Return [x, y] of the center of cell containing provided text 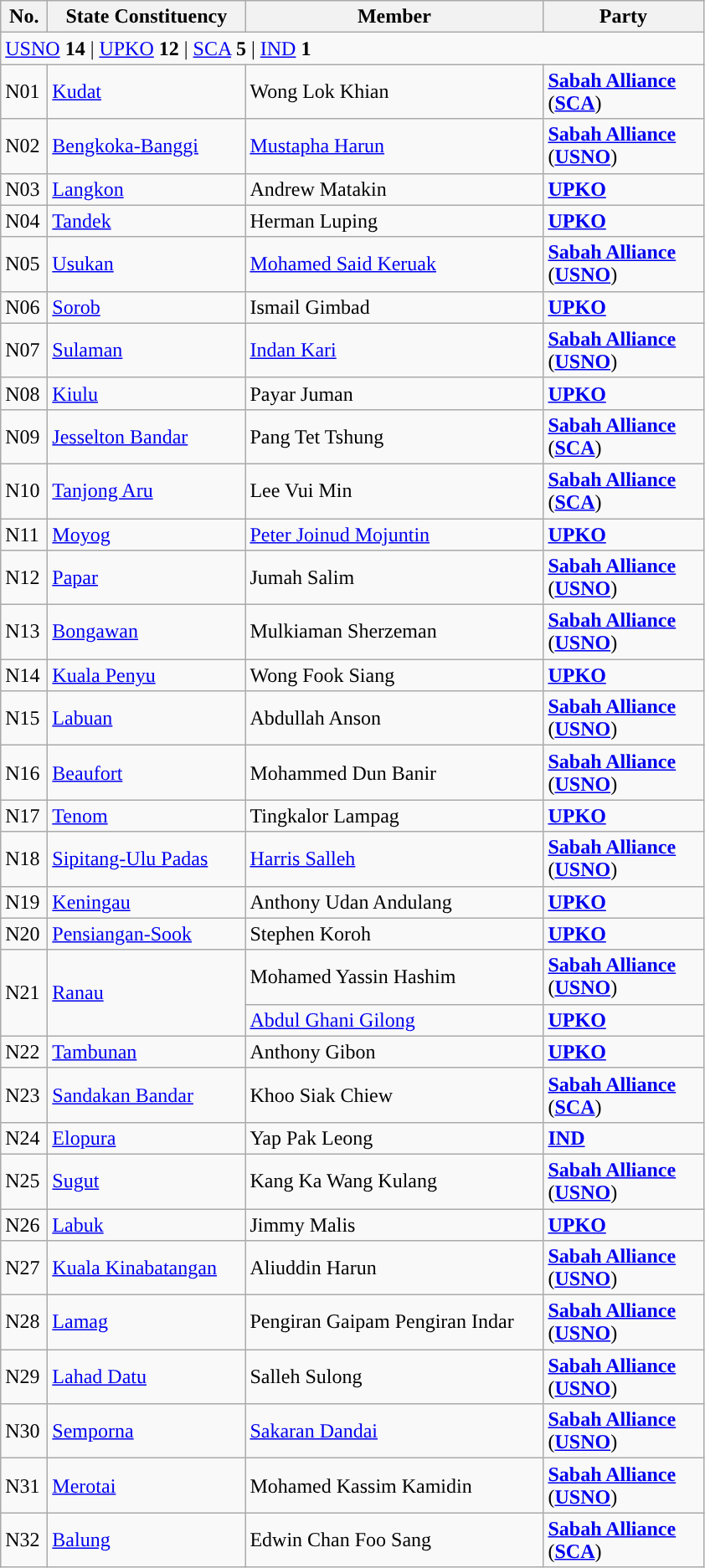
Pensiangan-Sook [147, 934]
Jimmy Malis [394, 1224]
Labuan [147, 718]
Langkon [147, 189]
Moyog [147, 535]
N32 [24, 1540]
Beaufort [147, 773]
Usukan [147, 264]
Sakaran Dandai [394, 1431]
USNO 14 | UPKO 12 | SCA 5 | IND 1 [352, 49]
Abdullah Anson [394, 718]
N02 [24, 146]
Ismail Gimbad [394, 307]
Tingkalor Lampag [394, 816]
Party [623, 17]
N30 [24, 1431]
N19 [24, 902]
Payar Juman [394, 393]
Herman Luping [394, 221]
Merotai [147, 1486]
N31 [24, 1486]
Lahad Datu [147, 1377]
N29 [24, 1377]
Semporna [147, 1431]
N08 [24, 393]
Jesselton Bandar [147, 437]
N01 [24, 92]
Abdul Ghani Gilong [394, 1020]
N04 [24, 221]
Tanjong Aru [147, 490]
Mohamed Yassin Hashim [394, 977]
Papar [147, 577]
Tambunan [147, 1052]
Indan Kari [394, 350]
Edwin Chan Foo Sang [394, 1540]
Sandakan Bandar [147, 1094]
Tenom [147, 816]
Anthony Gibon [394, 1052]
IND [623, 1138]
N16 [24, 773]
Khoo Siak Chiew [394, 1094]
N06 [24, 307]
Salleh Sulong [394, 1377]
Mohamed Said Keruak [394, 264]
Elopura [147, 1138]
Lamag [147, 1322]
Jumah Salim [394, 577]
Sulaman [147, 350]
Yap Pak Leong [394, 1138]
N26 [24, 1224]
Mustapha Harun [394, 146]
Mohamed Kassim Kamidin [394, 1486]
N22 [24, 1052]
N12 [24, 577]
Harris Salleh [394, 858]
N13 [24, 633]
Kuala Penyu [147, 675]
Kang Ka Wang Kulang [394, 1181]
Tandek [147, 221]
N20 [24, 934]
Member [394, 17]
N25 [24, 1181]
N05 [24, 264]
Anthony Udan Andulang [394, 902]
N28 [24, 1322]
N09 [24, 437]
N15 [24, 718]
Sipitang-Ulu Padas [147, 858]
Bongawan [147, 633]
N10 [24, 490]
Sugut [147, 1181]
Sorob [147, 307]
Mulkiaman Sherzeman [394, 633]
Peter Joinud Mojuntin [394, 535]
N18 [24, 858]
Wong Fook Siang [394, 675]
N14 [24, 675]
N07 [24, 350]
N11 [24, 535]
Andrew Matakin [394, 189]
Keningau [147, 902]
Bengkoka-Banggi [147, 146]
Lee Vui Min [394, 490]
Balung [147, 1540]
Pang Tet Tshung [394, 437]
N17 [24, 816]
Labuk [147, 1224]
N23 [24, 1094]
Stephen Koroh [394, 934]
N03 [24, 189]
Wong Lok Khian [394, 92]
State Constituency [147, 17]
Kiulu [147, 393]
Pengiran Gaipam Pengiran Indar [394, 1322]
Kudat [147, 92]
No. [24, 17]
N21 [24, 992]
N24 [24, 1138]
Ranau [147, 992]
Aliuddin Harun [394, 1268]
Kuala Kinabatangan [147, 1268]
Mohammed Dun Banir [394, 773]
N27 [24, 1268]
